Return (X, Y) of the center of cell containing provided text 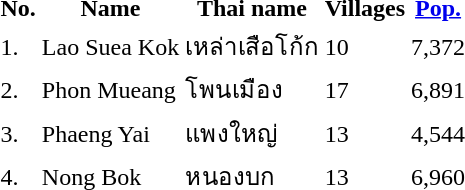
แพงใหญ่ (252, 133)
Phaeng Yai (110, 133)
13 (364, 133)
เหล่าเสือโก้ก (252, 46)
Lao Suea Kok (110, 46)
10 (364, 46)
โพนเมือง (252, 90)
Phon Mueang (110, 90)
17 (364, 90)
